Scan for the cell matching the given text and deliver its [X, Y] coordinate at center. 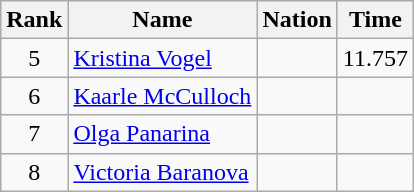
11.757 [375, 58]
Olga Panarina [162, 134]
Kaarle McCulloch [162, 96]
8 [34, 172]
Victoria Baranova [162, 172]
7 [34, 134]
Kristina Vogel [162, 58]
6 [34, 96]
Name [162, 20]
5 [34, 58]
Rank [34, 20]
Nation [297, 20]
Time [375, 20]
